Find where the given text appears and provide that cell's center as (X, Y) coordinate. 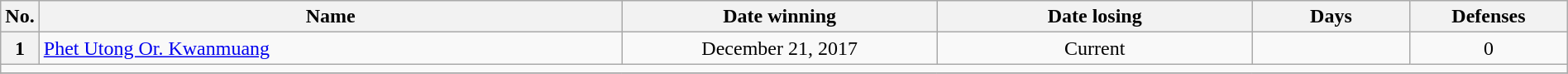
Phet Utong Or. Kwanmuang (331, 48)
Current (1095, 48)
No. (20, 17)
Days (1331, 17)
1 (20, 48)
December 21, 2017 (779, 48)
Name (331, 17)
Date winning (779, 17)
Defenses (1489, 17)
Date losing (1095, 17)
0 (1489, 48)
